Output the [X, Y] coordinate of the center of the cell containing the given text.  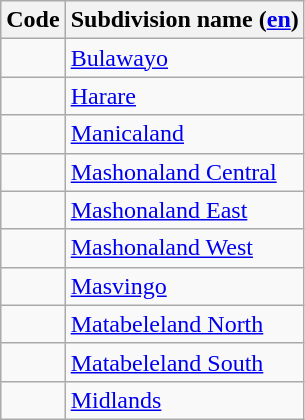
Masvingo [184, 286]
Bulawayo [184, 58]
Subdivision name (en) [184, 20]
Code [33, 20]
Mashonaland Central [184, 172]
Matabeleland North [184, 324]
Mashonaland East [184, 210]
Harare [184, 96]
Mashonaland West [184, 248]
Matabeleland South [184, 362]
Manicaland [184, 134]
Midlands [184, 400]
